Detect which cell encompasses the target text, then output its [X, Y] center coordinate. 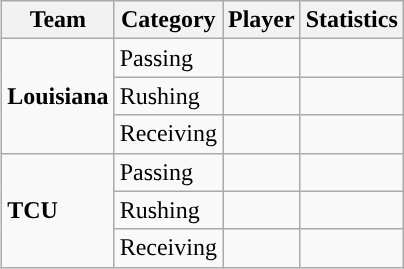
Player [261, 20]
Louisiana [58, 96]
Team [58, 20]
TCU [58, 210]
Statistics [352, 20]
Category [168, 20]
